Locate the cell with the specified text and output its (x, y) center coordinate. 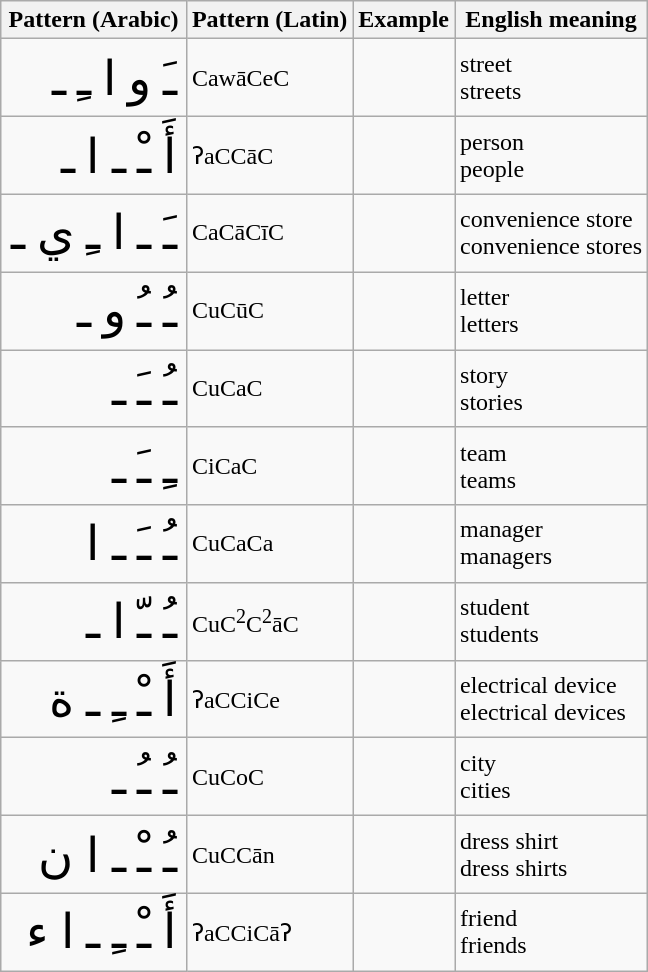
CuCaCa (269, 544)
CuCūC (269, 311)
أَ ـْ ـِ ـ ة (94, 699)
Pattern (Arabic) (94, 20)
city cities (552, 777)
person people (552, 155)
أَ ـْ ـِ ـ ا ء (94, 932)
English meaning (552, 20)
CiCaC (269, 466)
ـِ ـَ ـ (94, 466)
CuCCān (269, 855)
ʔaCCāC (269, 155)
ـُ ـّ ا ـ (94, 622)
CuCaC (269, 389)
ـُ ـْ ـ ا ن (94, 855)
Pattern (Latin) (269, 20)
convenience store convenience stores (552, 233)
ـَ ـ ا ـِ ي ـ (94, 233)
ـُ ـَ ـ ا (94, 544)
ـُ ـُ و ـ (94, 311)
CaCāCīC (269, 233)
manager managers (552, 544)
Example (404, 20)
CuCoC (269, 777)
student students (552, 622)
ـَ و ا ـِ ـ (94, 78)
friend friends (552, 932)
CuC2C2āC (269, 622)
story stories (552, 389)
CawāCeC (269, 78)
electrical device electrical devices (552, 699)
أَ ـْ ـ ا ـ (94, 155)
dress shirt dress shirts (552, 855)
ʔaCCiCe (269, 699)
ـُ ـَ ـ (94, 389)
ـُ ـُ ـ (94, 777)
street streets (552, 78)
team teams (552, 466)
letter letters (552, 311)
ʔaCCiCāʔ (269, 932)
